Scan for the cell matching the given text and deliver its [X, Y] coordinate at center. 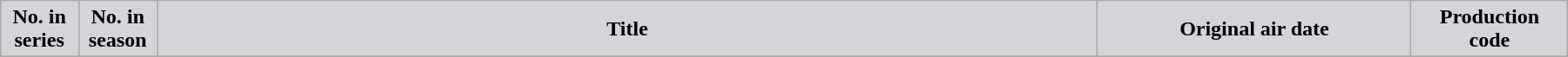
No. inseries [39, 29]
Title [627, 29]
No. inseason [118, 29]
Original air date [1254, 29]
Productioncode [1490, 29]
